Detect which cell encompasses the target text, then output its [x, y] center coordinate. 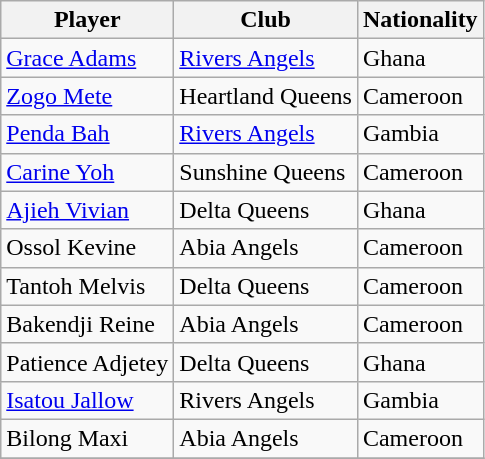
Penda Bah [88, 134]
Club [266, 20]
Nationality [420, 20]
Tantoh Melvis [88, 286]
Ajieh Vivian [88, 210]
Patience Adjetey [88, 362]
Bakendji Reine [88, 324]
Heartland Queens [266, 96]
Sunshine Queens [266, 172]
Isatou Jallow [88, 400]
Player [88, 20]
Bilong Maxi [88, 438]
Zogo Mete [88, 96]
Grace Adams [88, 58]
Ossol Kevine [88, 248]
Carine Yoh [88, 172]
